Extract the [X, Y] coordinate from the center of the cell holding the provided text.  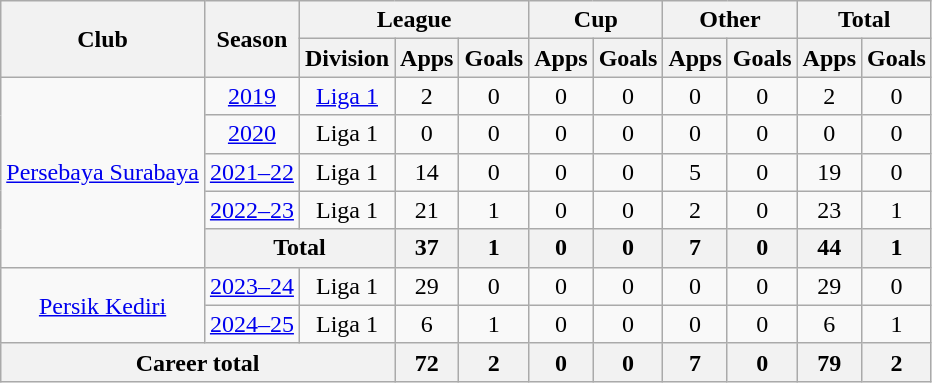
14 [427, 172]
2019 [252, 96]
Club [103, 39]
League [414, 20]
5 [695, 172]
2024–25 [252, 324]
21 [427, 210]
72 [427, 362]
37 [427, 248]
79 [829, 362]
Division [346, 58]
Persebaya Surabaya [103, 172]
44 [829, 248]
Other [730, 20]
Career total [198, 362]
Season [252, 39]
2020 [252, 134]
2023–24 [252, 286]
23 [829, 210]
19 [829, 172]
2021–22 [252, 172]
2022–23 [252, 210]
Cup [596, 20]
Persik Kediri [103, 305]
